From the cell containing the given text, extract its center point as [x, y] coordinate. 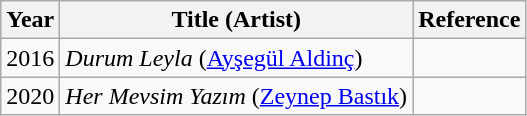
Title (Artist) [236, 20]
Reference [470, 20]
Year [30, 20]
Her Mevsim Yazım (Zeynep Bastık) [236, 96]
2020 [30, 96]
Durum Leyla (Ayşegül Aldinç) [236, 58]
2016 [30, 58]
